Return the [X, Y] coordinate for the center point of the cell that contains the specified text.  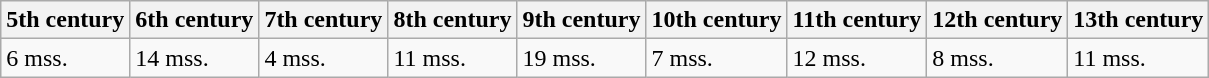
19 mss. [582, 58]
12th century [998, 20]
14 mss. [194, 58]
13th century [1138, 20]
5th century [66, 20]
10th century [716, 20]
6 mss. [66, 58]
8 mss. [998, 58]
11th century [857, 20]
9th century [582, 20]
12 mss. [857, 58]
8th century [452, 20]
4 mss. [324, 58]
7 mss. [716, 58]
6th century [194, 20]
7th century [324, 20]
